Detect which cell encompasses the target text, then output its [X, Y] center coordinate. 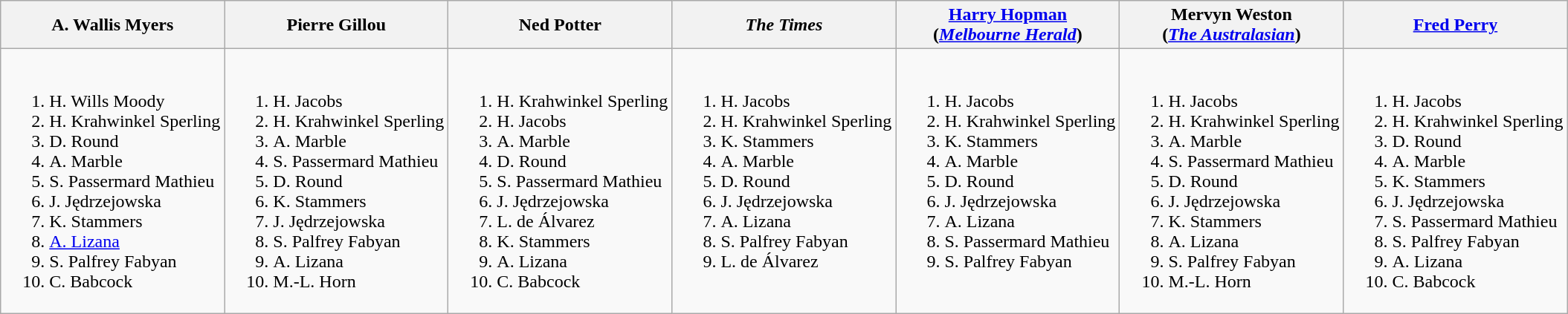
H. Jacobs H. Krahwinkel Sperling A. Marble S. Passermard Mathieu D. Round J. Jędrzejowska K. Stammers A. Lizana S. Palfrey Fabyan M.-L. Horn [1231, 181]
H. Jacobs H. Krahwinkel Sperling D. Round A. Marble K. Stammers J. Jędrzejowska S. Passermard Mathieu S. Palfrey Fabyan A. Lizana C. Babcock [1456, 181]
H. Krahwinkel Sperling H. Jacobs A. Marble D. Round S. Passermard Mathieu J. Jędrzejowska L. de Álvarez K. Stammers A. Lizana C. Babcock [561, 181]
Fred Perry [1456, 25]
H. Jacobs H. Krahwinkel Sperling K. Stammers A. Marble D. Round J. Jędrzejowska A. Lizana S. Palfrey Fabyan L. de Álvarez [784, 181]
H. Wills Moody H. Krahwinkel Sperling D. Round A. Marble S. Passermard Mathieu J. Jędrzejowska K. Stammers A. Lizana S. Palfrey Fabyan C. Babcock [113, 181]
H. Jacobs H. Krahwinkel Sperling A. Marble S. Passermard Mathieu D. Round K. Stammers J. Jędrzejowska S. Palfrey Fabyan A. Lizana M.-L. Horn [336, 181]
Pierre Gillou [336, 25]
Harry Hopman(Melbourne Herald) [1008, 25]
The Times [784, 25]
H. Jacobs H. Krahwinkel Sperling K. Stammers A. Marble D. Round J. Jędrzejowska A. Lizana S. Passermard Mathieu S. Palfrey Fabyan [1008, 181]
Mervyn Weston(The Australasian) [1231, 25]
Ned Potter [561, 25]
A. Wallis Myers [113, 25]
